Provide the (X, Y) coordinate of the cell's center where the given text is located.  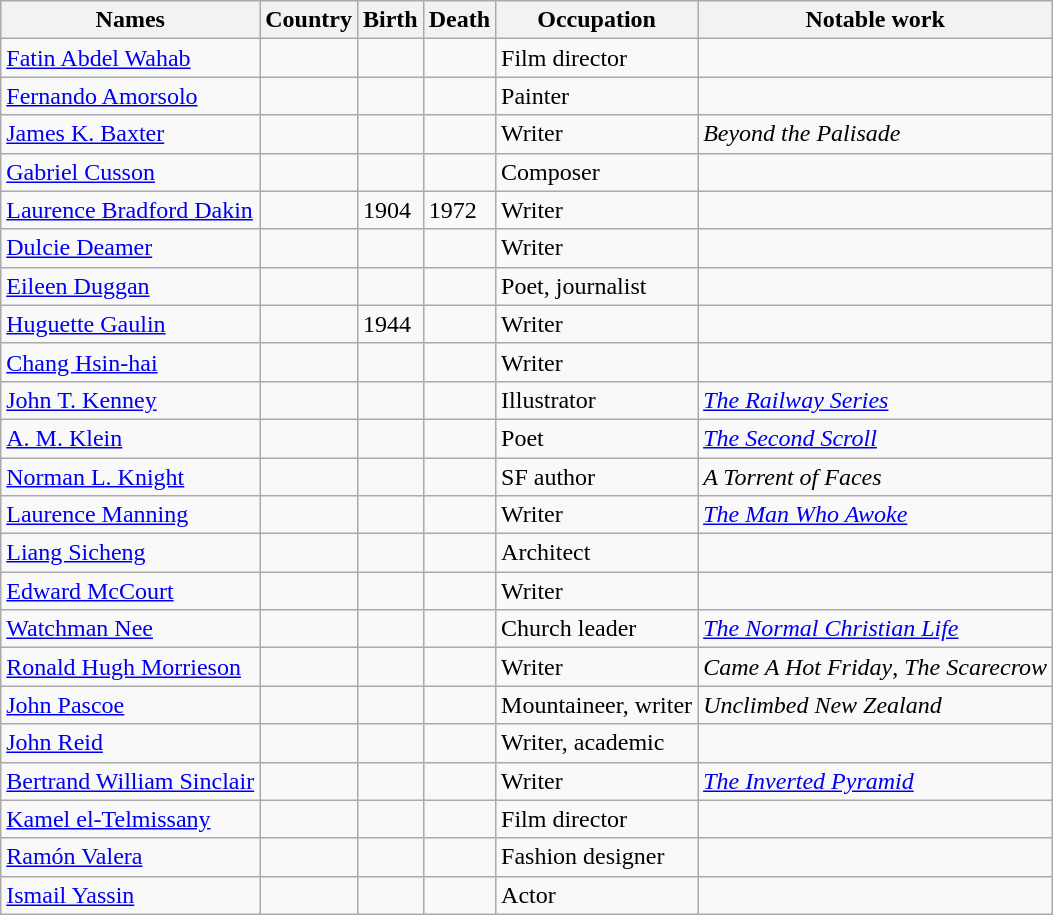
1904 (390, 210)
Painter (597, 96)
Composer (597, 172)
John Pascoe (130, 705)
Huguette Gaulin (130, 324)
Bertrand William Sinclair (130, 781)
Fashion designer (597, 857)
Watchman Nee (130, 629)
Liang Sicheng (130, 553)
Ronald Hugh Morrieson (130, 667)
Came A Hot Friday, The Scarecrow (876, 667)
The Inverted Pyramid (876, 781)
The Second Scroll (876, 438)
Norman L. Knight (130, 477)
Names (130, 20)
Fernando Amorsolo (130, 96)
The Man Who Awoke (876, 515)
1944 (390, 324)
Birth (390, 20)
1972 (459, 210)
Country (309, 20)
Chang Hsin-hai (130, 362)
Occupation (597, 20)
Notable work (876, 20)
Death (459, 20)
A Torrent of Faces (876, 477)
Architect (597, 553)
A. M. Klein (130, 438)
Edward McCourt (130, 591)
John Reid (130, 743)
John T. Kenney (130, 400)
The Railway Series (876, 400)
Fatin Abdel Wahab (130, 58)
The Normal Christian Life (876, 629)
Mountaineer, writer (597, 705)
Poet, journalist (597, 286)
Dulcie Deamer (130, 248)
Laurence Manning (130, 515)
Church leader (597, 629)
Beyond the Palisade (876, 134)
Kamel el-Telmissany (130, 819)
Unclimbed New Zealand (876, 705)
Poet (597, 438)
SF author (597, 477)
Gabriel Cusson (130, 172)
Illustrator (597, 400)
James K. Baxter (130, 134)
Writer, academic (597, 743)
Laurence Bradford Dakin (130, 210)
Ismail Yassin (130, 895)
Eileen Duggan (130, 286)
Ramón Valera (130, 857)
Actor (597, 895)
